For the text-containing cell, return its midpoint in (X, Y) coordinate format. 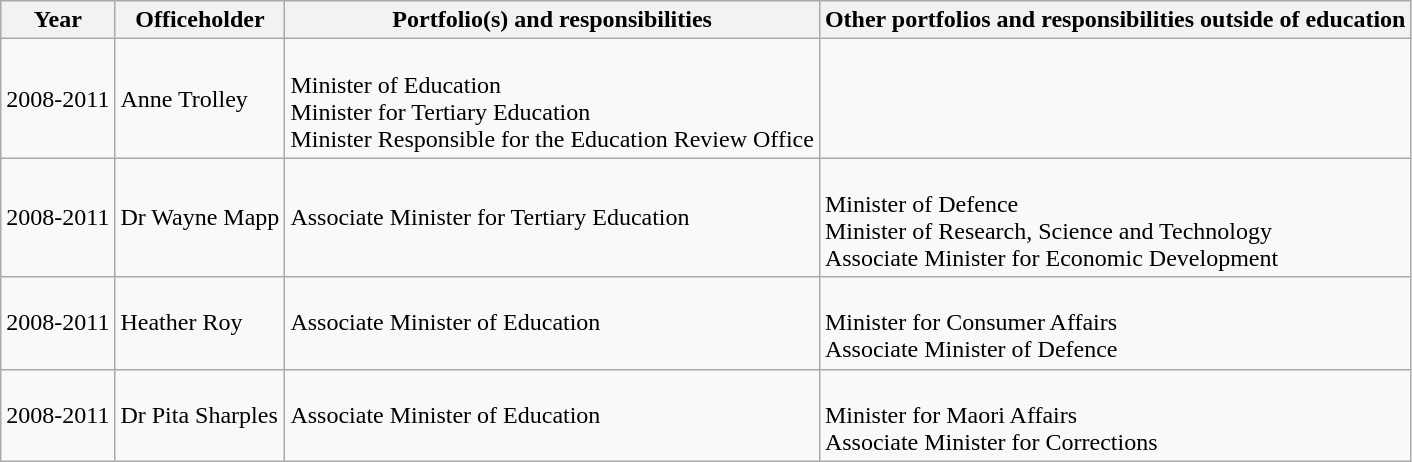
Minister for Maori AffairsAssociate Minister for Corrections (1115, 415)
Dr Wayne Mapp (200, 218)
Portfolio(s) and responsibilities (552, 20)
Officeholder (200, 20)
Other portfolios and responsibilities outside of education (1115, 20)
Minister of EducationMinister for Tertiary EducationMinister Responsible for the Education Review Office (552, 98)
Year (58, 20)
Anne Trolley (200, 98)
Associate Minister for Tertiary Education (552, 218)
Minister for Consumer AffairsAssociate Minister of Defence (1115, 323)
Heather Roy (200, 323)
Minister of DefenceMinister of Research, Science and TechnologyAssociate Minister for Economic Development (1115, 218)
Dr Pita Sharples (200, 415)
